Scan for the cell matching the given text and deliver its (X, Y) coordinate at center. 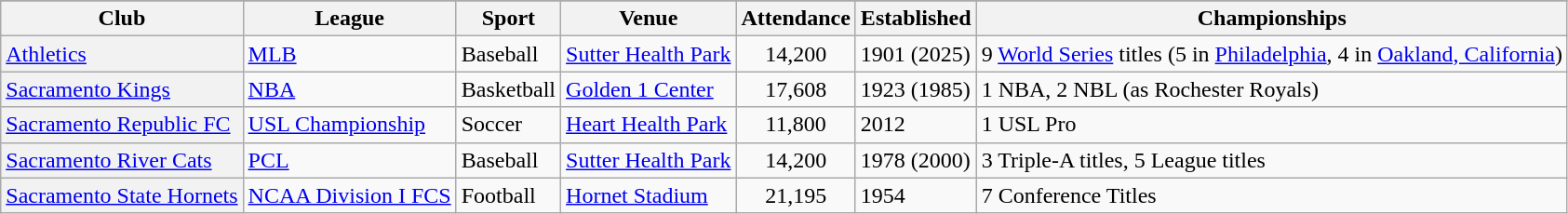
PCL (350, 160)
Club (122, 19)
21,195 (796, 195)
1978 (2000) (916, 160)
Sacramento State Hornets (122, 195)
1901 (2025) (916, 54)
NCAA Division I FCS (350, 195)
Established (916, 19)
17,608 (796, 89)
Athletics (122, 54)
Hornet Stadium (649, 195)
Heart Health Park (649, 125)
Golden 1 Center (649, 89)
Championships (1271, 19)
9 World Series titles (5 in Philadelphia, 4 in Oakland, California) (1271, 54)
Sacramento Kings (122, 89)
Basketball (508, 89)
7 Conference Titles (1271, 195)
Attendance (796, 19)
NBA (350, 89)
2012 (916, 125)
1923 (1985) (916, 89)
Soccer (508, 125)
MLB (350, 54)
1 USL Pro (1271, 125)
Venue (649, 19)
3 Triple-A titles, 5 League titles (1271, 160)
11,800 (796, 125)
1 NBA, 2 NBL (as Rochester Royals) (1271, 89)
Sacramento River Cats (122, 160)
Football (508, 195)
Sport (508, 19)
League (350, 19)
Sacramento Republic FC (122, 125)
USL Championship (350, 125)
1954 (916, 195)
